From the cell containing the given text, extract its center point as (x, y) coordinate. 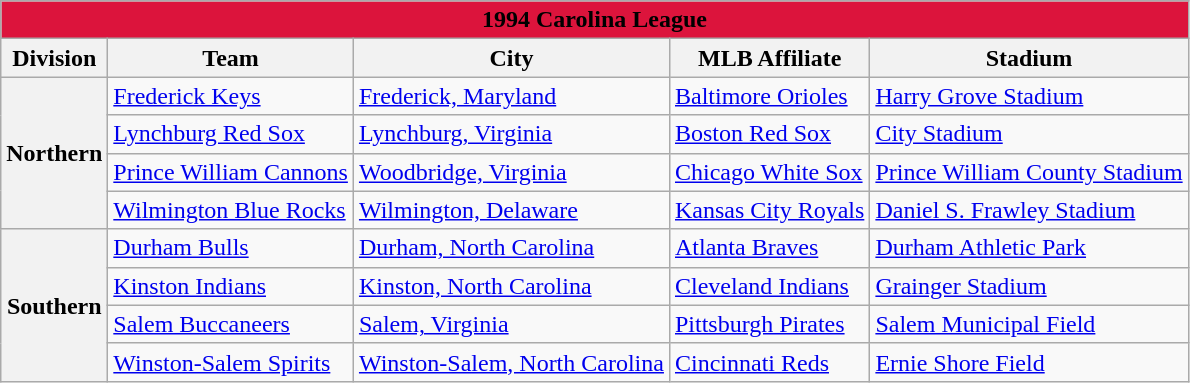
Cincinnati Reds (769, 362)
Southern (54, 305)
Pittsburgh Pirates (769, 324)
City (511, 58)
Boston Red Sox (769, 134)
Salem Municipal Field (1029, 324)
Team (231, 58)
Lynchburg Red Sox (231, 134)
Chicago White Sox (769, 172)
Frederick, Maryland (511, 96)
Woodbridge, Virginia (511, 172)
Northern (54, 153)
City Stadium (1029, 134)
Cleveland Indians (769, 286)
Winston-Salem Spirits (231, 362)
Durham, North Carolina (511, 248)
Prince William Cannons (231, 172)
Wilmington Blue Rocks (231, 210)
Kinston, North Carolina (511, 286)
Ernie Shore Field (1029, 362)
Kansas City Royals (769, 210)
Salem, Virginia (511, 324)
Prince William County Stadium (1029, 172)
Division (54, 58)
Winston-Salem, North Carolina (511, 362)
Kinston Indians (231, 286)
MLB Affiliate (769, 58)
Durham Bulls (231, 248)
1994 Carolina League (594, 20)
Frederick Keys (231, 96)
Salem Buccaneers (231, 324)
Grainger Stadium (1029, 286)
Wilmington, Delaware (511, 210)
Harry Grove Stadium (1029, 96)
Lynchburg, Virginia (511, 134)
Durham Athletic Park (1029, 248)
Stadium (1029, 58)
Baltimore Orioles (769, 96)
Atlanta Braves (769, 248)
Daniel S. Frawley Stadium (1029, 210)
